Pinpoint the cell where the given text exists, returning its (x, y) midpoint coordinate. 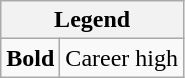
Bold (30, 58)
Legend (92, 20)
Career high (122, 58)
